From the cell containing the given text, extract its center point as (X, Y) coordinate. 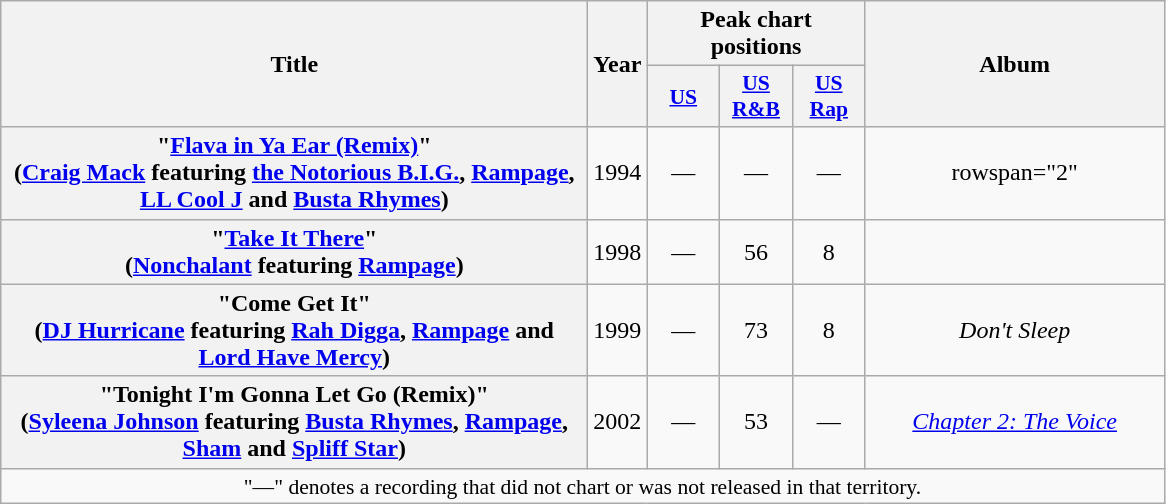
Peak chart positions (756, 34)
"Come Get It"(DJ Hurricane featuring Rah Digga, Rampage and Lord Have Mercy) (294, 330)
Title (294, 64)
"—" denotes a recording that did not chart or was not released in that territory. (582, 486)
Chapter 2: The Voice (1014, 422)
Don't Sleep (1014, 330)
"Tonight I'm Gonna Let Go (Remix)"(Syleena Johnson featuring Busta Rhymes, Rampage, Sham and Spliff Star) (294, 422)
1999 (618, 330)
rowspan="2" (1014, 173)
USR&B (756, 96)
US (684, 96)
1994 (618, 173)
Album (1014, 64)
USRap (828, 96)
1998 (618, 252)
56 (756, 252)
73 (756, 330)
53 (756, 422)
Year (618, 64)
"Flava in Ya Ear (Remix)"(Craig Mack featuring the Notorious B.I.G., Rampage, LL Cool J and Busta Rhymes) (294, 173)
"Take It There"(Nonchalant featuring Rampage) (294, 252)
2002 (618, 422)
